Determine the (X, Y) coordinate at the center of the cell enclosing the given text.  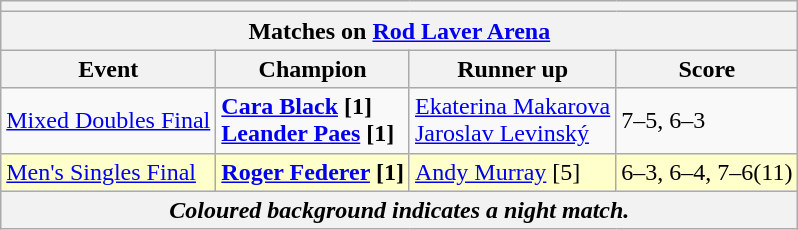
Matches on Rod Laver Arena (400, 31)
Cara Black [1] Leander Paes [1] (313, 120)
Coloured background indicates a night match. (400, 210)
Ekaterina Makarova Jaroslav Levinský (512, 120)
Event (108, 69)
Men's Singles Final (108, 172)
Runner up (512, 69)
Score (707, 69)
Roger Federer [1] (313, 172)
7–5, 6–3 (707, 120)
Andy Murray [5] (512, 172)
Champion (313, 69)
6–3, 6–4, 7–6(11) (707, 172)
Mixed Doubles Final (108, 120)
